Find where the given text appears and provide that cell's center as (X, Y) coordinate. 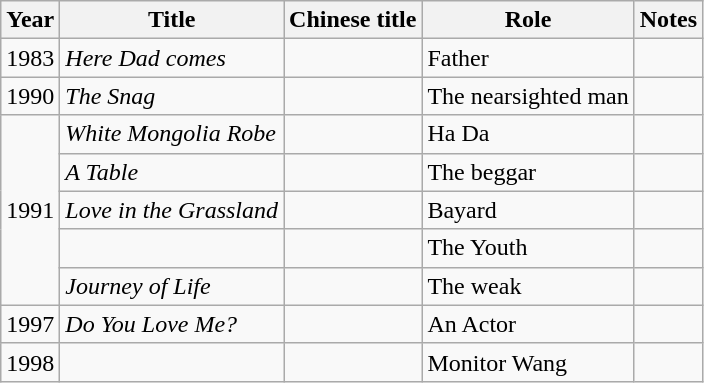
The beggar (528, 172)
Father (528, 58)
The Snag (172, 96)
Year (30, 20)
Here Dad comes (172, 58)
Love in the Grassland (172, 210)
Bayard (528, 210)
Chinese title (353, 20)
Monitor Wang (528, 362)
Role (528, 20)
A Table (172, 172)
Do You Love Me? (172, 324)
White Mongolia Robe (172, 134)
1997 (30, 324)
1983 (30, 58)
Journey of Life (172, 286)
Ha Da (528, 134)
The Youth (528, 248)
Notes (668, 20)
An Actor (528, 324)
1990 (30, 96)
Title (172, 20)
1991 (30, 210)
The weak (528, 286)
1998 (30, 362)
The nearsighted man (528, 96)
